Scan for the cell matching the given text and deliver its [X, Y] coordinate at center. 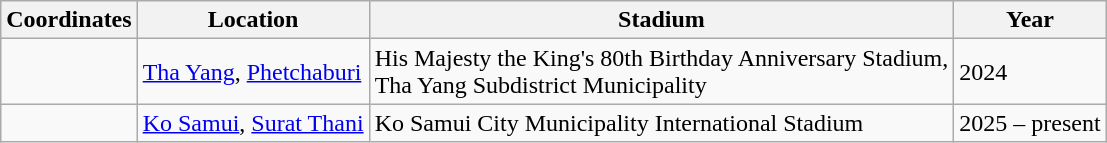
2024 [1030, 72]
Coordinates [69, 20]
Location [253, 20]
Stadium [662, 20]
Year [1030, 20]
Ko Samui City Municipality International Stadium [662, 123]
Tha Yang, Phetchaburi [253, 72]
His Majesty the King's 80th Birthday Anniversary Stadium,Tha Yang Subdistrict Municipality [662, 72]
2025 – present [1030, 123]
Ko Samui, Surat Thani [253, 123]
